Find where the given text appears and provide that cell's center as [x, y] coordinate. 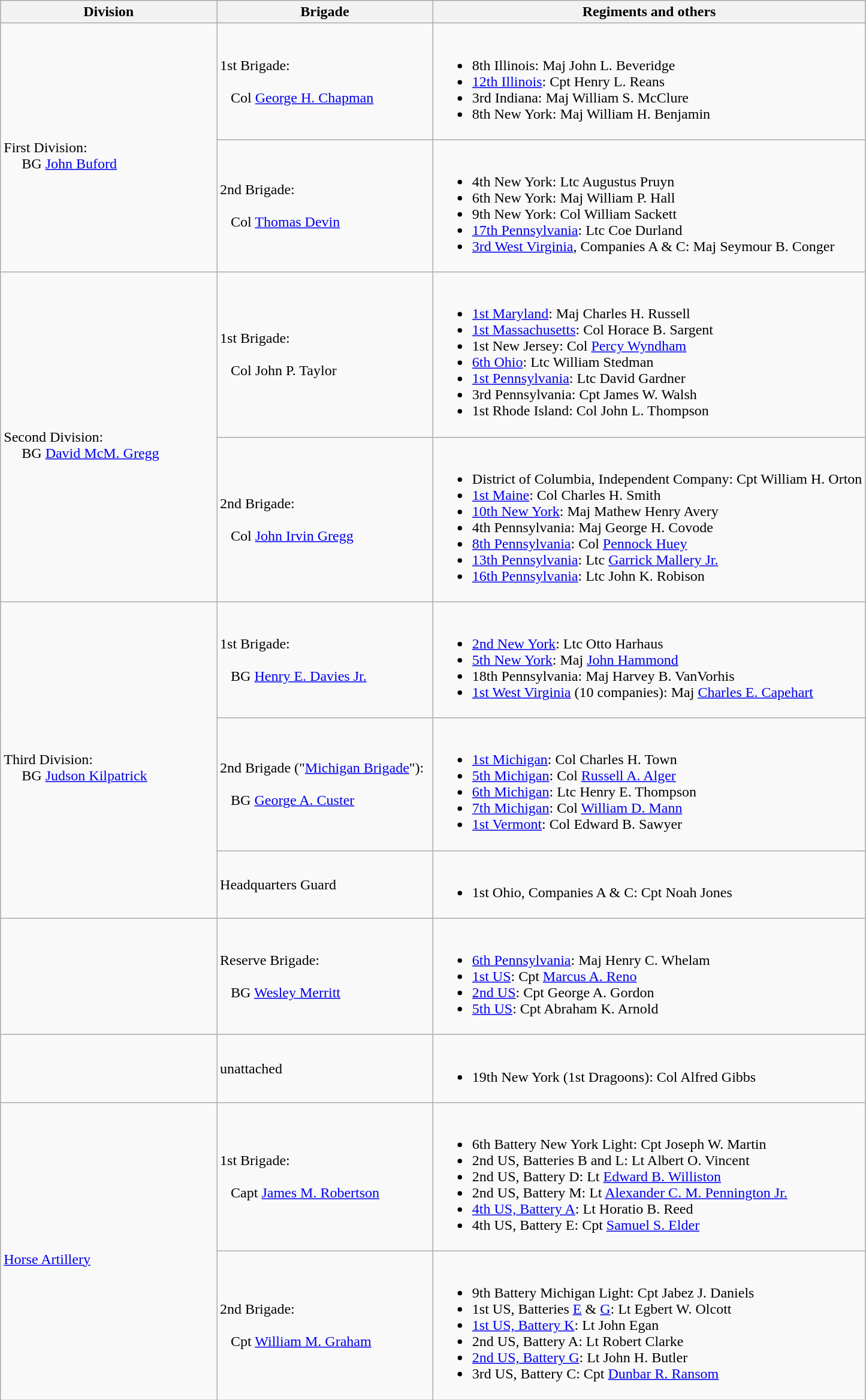
2nd Brigade ("Michigan Brigade"): BG George A. Custer [325, 784]
1st Brigade: Capt James M. Robertson [325, 1176]
Second Division: BG David McM. Gregg [109, 437]
1st Brigade: Col John P. Taylor [325, 355]
Regiments and others [649, 12]
1st Brigade: BG Henry E. Davies Jr. [325, 660]
Horse Artillery [109, 1251]
Third Division: BG Judson Kilpatrick [109, 760]
unattached [325, 1068]
2nd Brigade: Col John Irvin Gregg [325, 519]
Reserve Brigade: BG Wesley Merritt [325, 976]
1st Brigade: Col George H. Chapman [325, 82]
Division [109, 12]
19th New York (1st Dragoons): Col Alfred Gibbs [649, 1068]
1st Ohio, Companies A & C: Cpt Noah Jones [649, 885]
Brigade [325, 12]
2nd Brigade: Cpt William M. Graham [325, 1325]
6th Pennsylvania: Maj Henry C. Whelam1st US: Cpt Marcus A. Reno2nd US: Cpt George A. Gordon5th US: Cpt Abraham K. Arnold [649, 976]
Headquarters Guard [325, 885]
8th Illinois: Maj John L. Beveridge12th Illinois: Cpt Henry L. Reans3rd Indiana: Maj William S. McClure8th New York: Maj William H. Benjamin [649, 82]
2nd Brigade: Col Thomas Devin [325, 206]
First Division: BG John Buford [109, 147]
